Locate the cell with the specified text and output its [x, y] center coordinate. 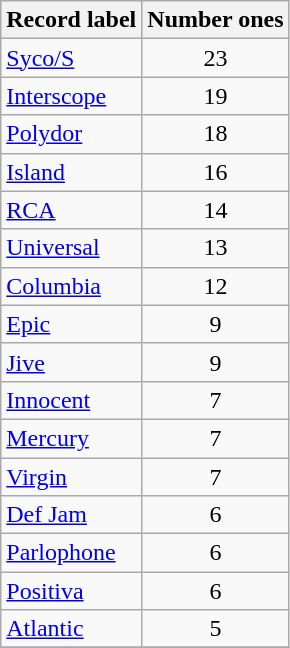
Positiva [72, 591]
Columbia [72, 286]
Polydor [72, 134]
Jive [72, 362]
Parlophone [72, 553]
13 [216, 248]
5 [216, 629]
Island [72, 172]
Universal [72, 248]
Atlantic [72, 629]
RCA [72, 210]
Innocent [72, 400]
Epic [72, 324]
Record label [72, 20]
Number ones [216, 20]
19 [216, 96]
23 [216, 58]
Def Jam [72, 515]
14 [216, 210]
16 [216, 172]
Interscope [72, 96]
18 [216, 134]
Mercury [72, 438]
Syco/S [72, 58]
12 [216, 286]
Virgin [72, 477]
